Determine the [x, y] coordinate at the center of the cell enclosing the given text.  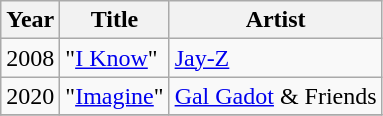
"I Know" [114, 58]
2020 [30, 96]
Title [114, 20]
Gal Gadot & Friends [276, 96]
"Imagine" [114, 96]
Artist [276, 20]
Year [30, 20]
2008 [30, 58]
Jay-Z [276, 58]
